Search for the cell housing the specified text and yield its [X, Y] center coordinate. 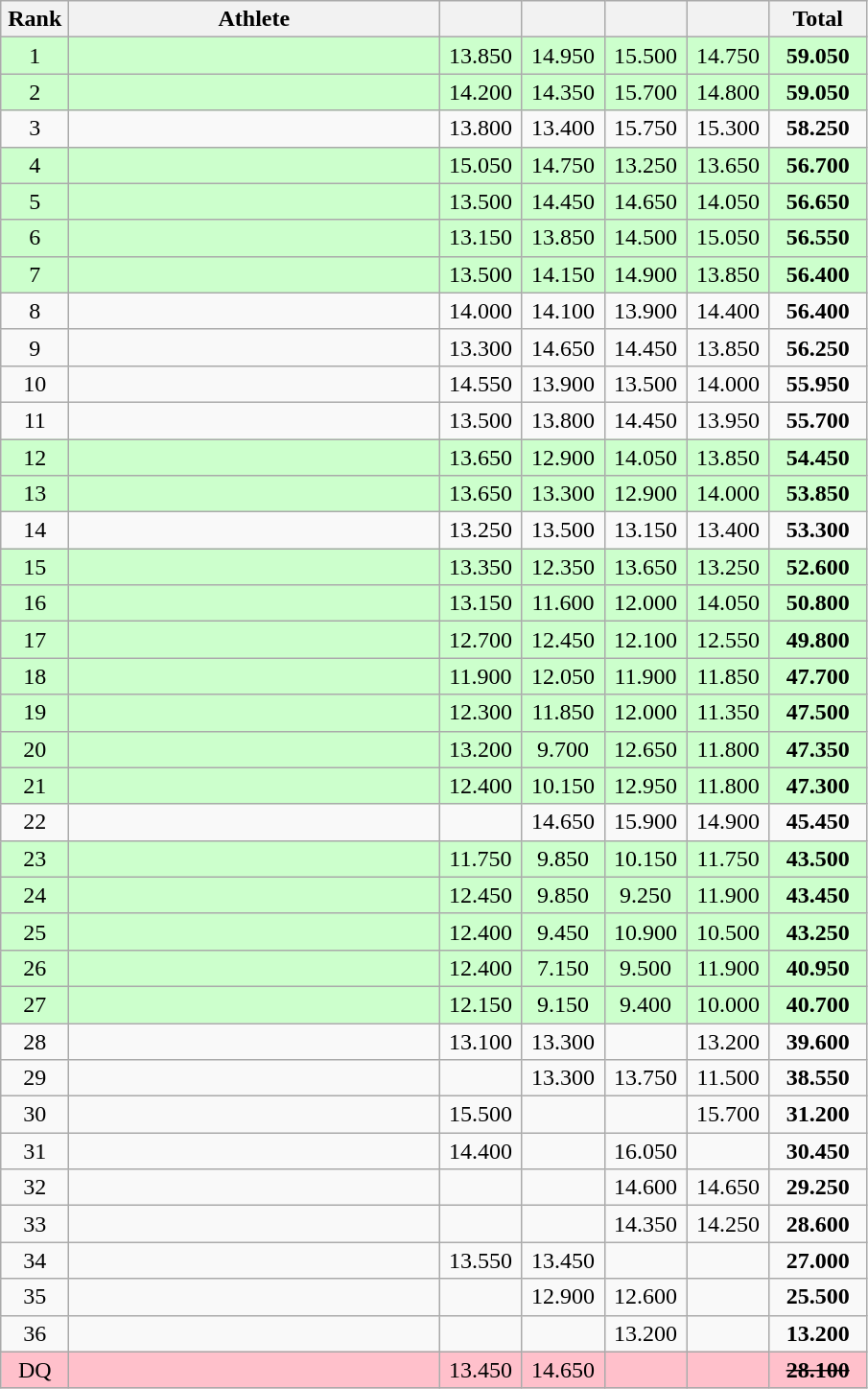
11.600 [563, 603]
13.350 [481, 567]
47.300 [817, 786]
19 [35, 713]
23 [35, 859]
16 [35, 603]
12.300 [481, 713]
28 [35, 1041]
17 [35, 640]
9.450 [563, 931]
12.150 [481, 1004]
12.550 [728, 640]
35 [35, 1297]
18 [35, 676]
58.250 [817, 129]
55.700 [817, 420]
12 [35, 458]
9.400 [645, 1004]
29 [35, 1078]
11.350 [728, 713]
14.200 [481, 92]
20 [35, 749]
47.500 [817, 713]
50.800 [817, 603]
6 [35, 238]
10.900 [645, 931]
14.550 [481, 384]
40.700 [817, 1004]
53.300 [817, 530]
1 [35, 56]
15 [35, 567]
12.950 [645, 786]
34 [35, 1260]
12.350 [563, 567]
39.600 [817, 1041]
36 [35, 1333]
16.050 [645, 1151]
7 [35, 274]
12.600 [645, 1297]
9.250 [645, 895]
Athlete [254, 19]
14.250 [728, 1224]
27 [35, 1004]
33 [35, 1224]
14.800 [728, 92]
14.150 [563, 274]
56.550 [817, 238]
10.500 [728, 931]
55.950 [817, 384]
45.450 [817, 822]
32 [35, 1188]
43.500 [817, 859]
3 [35, 129]
56.250 [817, 347]
DQ [35, 1370]
11.500 [728, 1078]
7.150 [563, 968]
21 [35, 786]
15.750 [645, 129]
Rank [35, 19]
14 [35, 530]
53.850 [817, 494]
22 [35, 822]
30.450 [817, 1151]
15.300 [728, 129]
5 [35, 201]
13 [35, 494]
47.700 [817, 676]
14.100 [563, 311]
9.700 [563, 749]
13.750 [645, 1078]
29.250 [817, 1188]
13.950 [728, 420]
54.450 [817, 458]
12.100 [645, 640]
8 [35, 311]
52.600 [817, 567]
12.050 [563, 676]
47.350 [817, 749]
26 [35, 968]
38.550 [817, 1078]
56.700 [817, 165]
11 [35, 420]
Total [817, 19]
10 [35, 384]
9.500 [645, 968]
13.550 [481, 1260]
40.950 [817, 968]
12.700 [481, 640]
9 [35, 347]
28.600 [817, 1224]
49.800 [817, 640]
28.100 [817, 1370]
27.000 [817, 1260]
31 [35, 1151]
30 [35, 1115]
9.150 [563, 1004]
14.500 [645, 238]
25.500 [817, 1297]
10.000 [728, 1004]
13.100 [481, 1041]
24 [35, 895]
43.250 [817, 931]
56.650 [817, 201]
15.900 [645, 822]
43.450 [817, 895]
14.950 [563, 56]
4 [35, 165]
31.200 [817, 1115]
25 [35, 931]
14.600 [645, 1188]
12.650 [645, 749]
2 [35, 92]
